For the text-containing cell, return its midpoint in (X, Y) coordinate format. 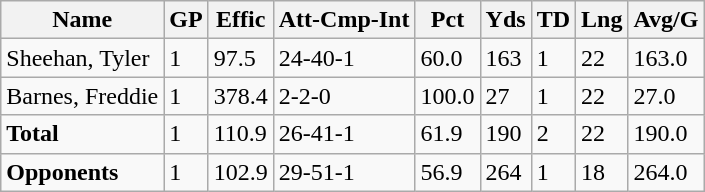
60.0 (448, 58)
190 (506, 134)
2-2-0 (344, 96)
18 (602, 172)
27.0 (666, 96)
24-40-1 (344, 58)
56.9 (448, 172)
163 (506, 58)
264 (506, 172)
264.0 (666, 172)
97.5 (240, 58)
Effic (240, 20)
Avg/G (666, 20)
Total (82, 134)
GP (186, 20)
190.0 (666, 134)
378.4 (240, 96)
2 (553, 134)
Pct (448, 20)
61.9 (448, 134)
Name (82, 20)
Lng (602, 20)
29-51-1 (344, 172)
100.0 (448, 96)
Yds (506, 20)
Opponents (82, 172)
Att-Cmp-Int (344, 20)
163.0 (666, 58)
102.9 (240, 172)
Sheehan, Tyler (82, 58)
110.9 (240, 134)
27 (506, 96)
Barnes, Freddie (82, 96)
26-41-1 (344, 134)
TD (553, 20)
